Determine the [X, Y] coordinate at the center of the cell enclosing the given text.  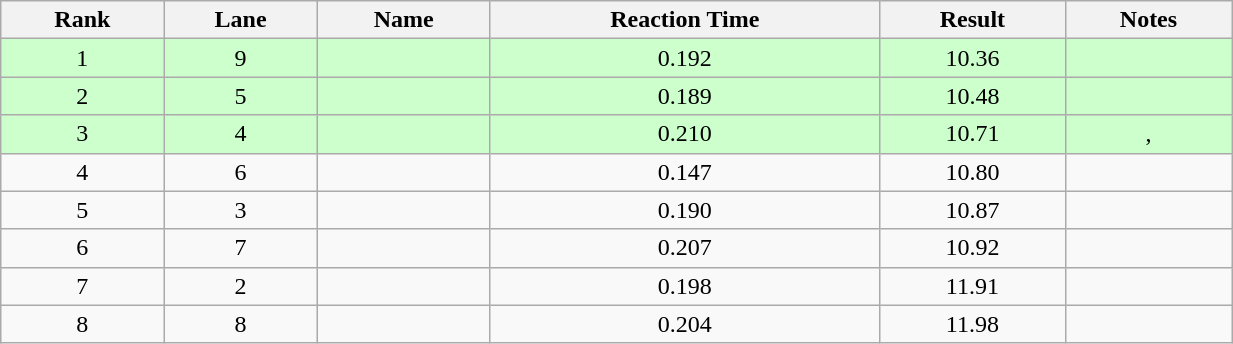
10.36 [972, 58]
0.189 [684, 96]
10.92 [972, 248]
0.147 [684, 172]
Rank [82, 20]
Notes [1148, 20]
0.198 [684, 286]
, [1148, 134]
0.192 [684, 58]
0.210 [684, 134]
0.204 [684, 324]
10.80 [972, 172]
Lane [240, 20]
Name [404, 20]
10.87 [972, 210]
11.91 [972, 286]
Reaction Time [684, 20]
10.71 [972, 134]
9 [240, 58]
1 [82, 58]
0.190 [684, 210]
10.48 [972, 96]
0.207 [684, 248]
11.98 [972, 324]
Result [972, 20]
